Return [x, y] of the center of cell containing provided text 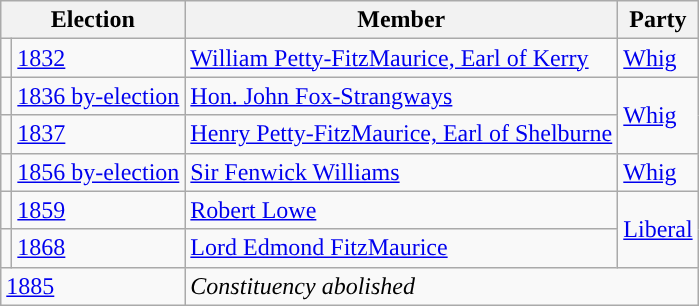
Sir Fenwick Williams [402, 172]
Member [402, 20]
1837 [98, 134]
Party [658, 20]
1859 [98, 210]
Robert Lowe [402, 210]
Constituency abolished [442, 286]
1836 by-election [98, 96]
Henry Petty-FitzMaurice, Earl of Shelburne [402, 134]
1885 [93, 286]
Lord Edmond FitzMaurice [402, 248]
1868 [98, 248]
Hon. John Fox-Strangways [402, 96]
William Petty-FitzMaurice, Earl of Kerry [402, 58]
Election [93, 20]
Liberal [658, 229]
1856 by-election [98, 172]
1832 [98, 58]
